Return the (X, Y) coordinate for the center point of the cell that contains the specified text.  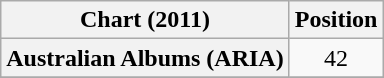
Chart (2011) (145, 20)
Australian Albums (ARIA) (145, 58)
Position (336, 20)
42 (336, 58)
